Extract the [X, Y] coordinate from the center of the cell holding the provided text.  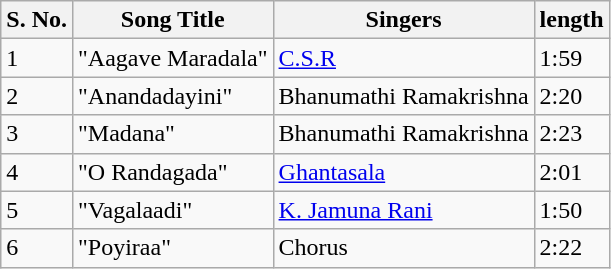
C.S.R [404, 58]
"Poyiraa" [172, 248]
2 [37, 96]
length [572, 20]
2:01 [572, 172]
1 [37, 58]
1:50 [572, 210]
"Anandadayini" [172, 96]
"Vagalaadi" [172, 210]
4 [37, 172]
5 [37, 210]
S. No. [37, 20]
Song Title [172, 20]
2:23 [572, 134]
"Madana" [172, 134]
Singers [404, 20]
2:20 [572, 96]
K. Jamuna Rani [404, 210]
3 [37, 134]
1:59 [572, 58]
Chorus [404, 248]
Ghantasala [404, 172]
"O Randagada" [172, 172]
2:22 [572, 248]
6 [37, 248]
"Aagave Maradala" [172, 58]
